Pinpoint the cell where the given text exists, returning its [X, Y] midpoint coordinate. 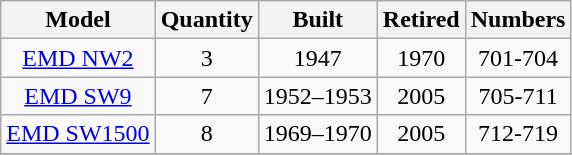
Retired [421, 20]
1947 [318, 58]
3 [206, 58]
EMD SW1500 [78, 134]
Quantity [206, 20]
705-711 [518, 96]
8 [206, 134]
Built [318, 20]
Numbers [518, 20]
712-719 [518, 134]
1970 [421, 58]
EMD SW9 [78, 96]
7 [206, 96]
1969–1970 [318, 134]
EMD NW2 [78, 58]
Model [78, 20]
1952–1953 [318, 96]
701-704 [518, 58]
